Pinpoint the cell where the given text exists, returning its [X, Y] midpoint coordinate. 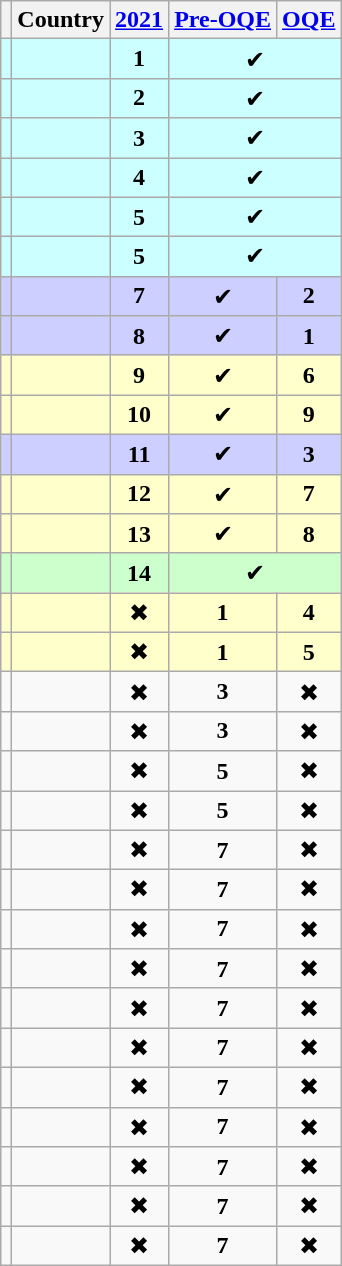
2021 [140, 20]
10 [140, 415]
OQE [309, 20]
Country [61, 20]
11 [140, 454]
6 [309, 375]
14 [140, 573]
13 [140, 534]
12 [140, 494]
Pre-OQE [223, 20]
